Return the [x, y] coordinate for the center point of the cell that contains the specified text.  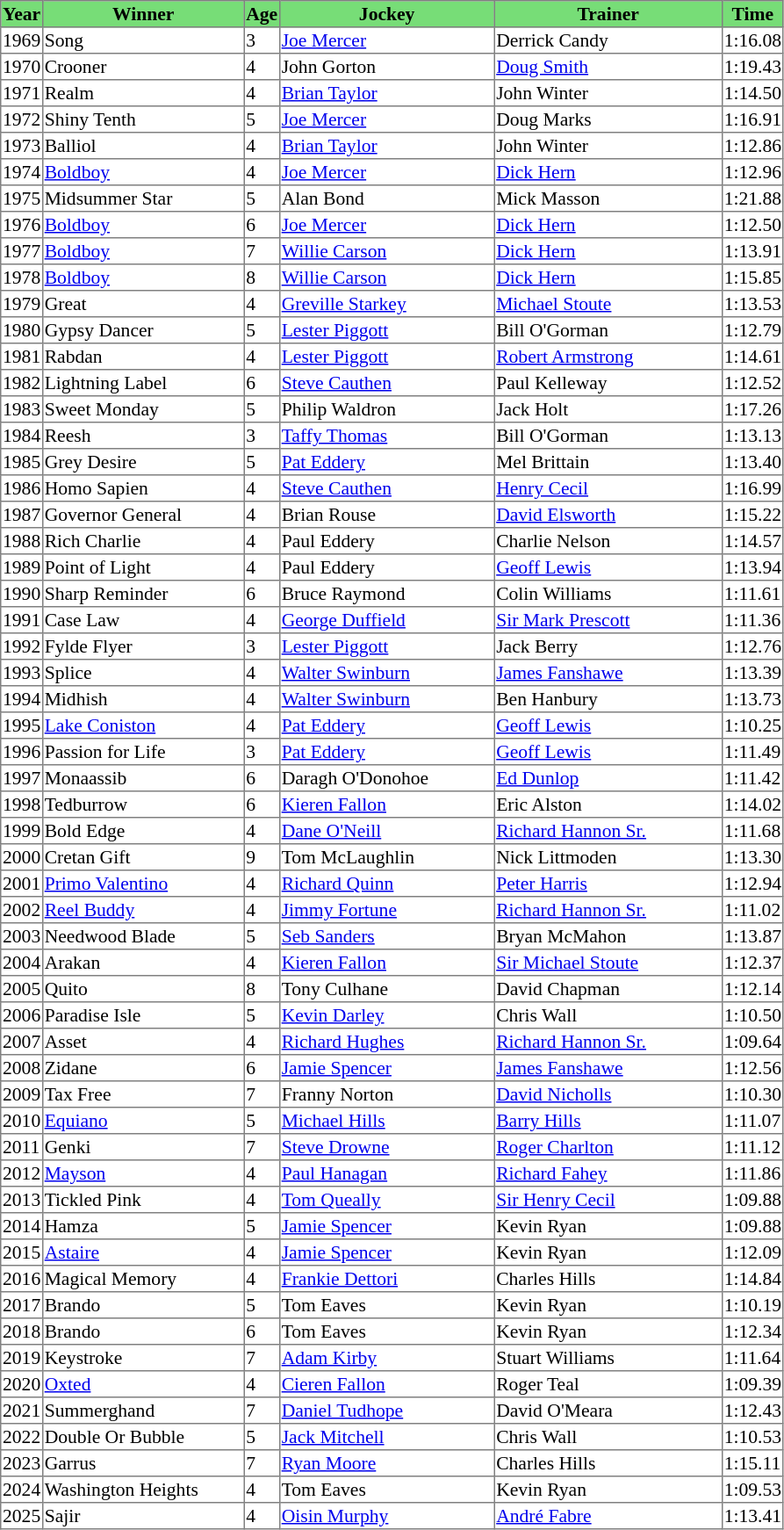
Jack Berry [608, 646]
Ben Hanbury [608, 699]
Mayson [143, 1173]
1:13.40 [752, 462]
Great [143, 304]
1:12.96 [752, 172]
1:15.11 [752, 1463]
1999 [22, 831]
1996 [22, 752]
1:14.57 [752, 541]
David Elsworth [608, 515]
Sajir [143, 1516]
John Gorton [386, 67]
1:13.94 [752, 567]
1:13.91 [752, 251]
2024 [22, 1490]
2023 [22, 1463]
2008 [22, 1068]
1:11.68 [752, 831]
1:12.56 [752, 1068]
1:13.30 [752, 857]
1:13.87 [752, 936]
Washington Heights [143, 1490]
1:16.91 [752, 119]
1:13.13 [752, 436]
Tom Queally [386, 1200]
Jack Holt [608, 409]
Fylde Flyer [143, 646]
1:10.25 [752, 725]
1:10.19 [752, 1305]
1:11.02 [752, 910]
Sweet Monday [143, 409]
Roger Charlton [608, 1147]
Richard Quinn [386, 884]
Mick Masson [608, 198]
Steve Drowne [386, 1147]
1:10.30 [752, 1094]
Genki [143, 1147]
1:12.86 [752, 146]
1:14.61 [752, 357]
Case Law [143, 620]
1:12.94 [752, 884]
1988 [22, 541]
Jimmy Fortune [386, 910]
2006 [22, 1015]
Eric Alston [608, 805]
2004 [22, 963]
1995 [22, 725]
1994 [22, 699]
1978 [22, 278]
1981 [22, 357]
Nick Littmoden [608, 857]
1:21.88 [752, 198]
Monaassib [143, 778]
1:10.53 [752, 1437]
1970 [22, 67]
1983 [22, 409]
Richard Fahey [608, 1173]
Reesh [143, 436]
2017 [22, 1305]
Bruce Raymond [386, 594]
Sir Michael Stoute [608, 963]
1:12.52 [752, 383]
Henry Cecil [608, 488]
1:11.61 [752, 594]
Cieren Fallon [386, 1384]
1975 [22, 198]
1974 [22, 172]
Paul Hanagan [386, 1173]
Derrick Candy [608, 40]
Doug Marks [608, 119]
1989 [22, 567]
Roger Teal [608, 1384]
1987 [22, 515]
1:12.14 [752, 989]
Astaire [143, 1252]
2014 [22, 1226]
Seb Sanders [386, 936]
Year [22, 14]
1:12.34 [752, 1332]
Paul Kelleway [608, 383]
1972 [22, 119]
Lake Coniston [143, 725]
Equiano [143, 1121]
Ryan Moore [386, 1463]
1:15.22 [752, 515]
1993 [22, 673]
2016 [22, 1279]
1:12.50 [752, 225]
2021 [22, 1411]
Taffy Thomas [386, 436]
Arakan [143, 963]
1973 [22, 146]
Bold Edge [143, 831]
Rabdan [143, 357]
2018 [22, 1332]
1:16.08 [752, 40]
Tickled Pink [143, 1200]
2022 [22, 1437]
George Duffield [386, 620]
Needwood Blade [143, 936]
1:16.99 [752, 488]
1:09.39 [752, 1384]
1:09.53 [752, 1490]
1:11.07 [752, 1121]
Jack Mitchell [386, 1437]
Sharp Reminder [143, 594]
Greville Starkey [386, 304]
Summerghand [143, 1411]
2015 [22, 1252]
Homo Sapien [143, 488]
Midhish [143, 699]
9 [262, 857]
Robert Armstrong [608, 357]
Dane O'Neill [386, 831]
Alan Bond [386, 198]
Peter Harris [608, 884]
Rich Charlie [143, 541]
1:09.64 [752, 1042]
Primo Valentino [143, 884]
1992 [22, 646]
Doug Smith [608, 67]
Bryan McMahon [608, 936]
André Fabre [608, 1516]
Balliol [143, 146]
2009 [22, 1094]
2000 [22, 857]
1:12.43 [752, 1411]
Passion for Life [143, 752]
1:14.50 [752, 93]
Stuart Williams [608, 1358]
Cretan Gift [143, 857]
Gypsy Dancer [143, 330]
Magical Memory [143, 1279]
Adam Kirby [386, 1358]
Tax Free [143, 1094]
1984 [22, 436]
1971 [22, 93]
1986 [22, 488]
David O'Meara [608, 1411]
2011 [22, 1147]
Midsummer Star [143, 198]
1982 [22, 383]
1:14.84 [752, 1279]
Hamza [143, 1226]
Oisin Murphy [386, 1516]
1980 [22, 330]
1:13.53 [752, 304]
Richard Hughes [386, 1042]
David Nicholls [608, 1094]
Zidane [143, 1068]
1990 [22, 594]
Asset [143, 1042]
David Chapman [608, 989]
1991 [22, 620]
1997 [22, 778]
2001 [22, 884]
Keystroke [143, 1358]
2013 [22, 1200]
1:11.36 [752, 620]
Paradise Isle [143, 1015]
Sir Mark Prescott [608, 620]
2003 [22, 936]
Splice [143, 673]
Frankie Dettori [386, 1279]
1:11.12 [752, 1147]
2012 [22, 1173]
Daniel Tudhope [386, 1411]
Time [752, 14]
2025 [22, 1516]
1:10.50 [752, 1015]
2007 [22, 1042]
Michael Stoute [608, 304]
2020 [22, 1384]
1:11.86 [752, 1173]
Ed Dunlop [608, 778]
1:11.42 [752, 778]
Trainer [608, 14]
Daragh O'Donohoe [386, 778]
1985 [22, 462]
Lightning Label [143, 383]
1:12.76 [752, 646]
Charlie Nelson [608, 541]
Tony Culhane [386, 989]
Quito [143, 989]
Grey Desire [143, 462]
1:11.64 [752, 1358]
1:13.39 [752, 673]
Realm [143, 93]
1977 [22, 251]
Age [262, 14]
1976 [22, 225]
1:19.43 [752, 67]
Barry Hills [608, 1121]
Mel Brittain [608, 462]
Brian Rouse [386, 515]
Philip Waldron [386, 409]
1:14.02 [752, 805]
1:13.73 [752, 699]
2010 [22, 1121]
Shiny Tenth [143, 119]
Sir Henry Cecil [608, 1200]
Franny Norton [386, 1094]
Double Or Bubble [143, 1437]
1:11.49 [752, 752]
Reel Buddy [143, 910]
1:13.41 [752, 1516]
2002 [22, 910]
Tedburrow [143, 805]
Oxted [143, 1384]
Tom McLaughlin [386, 857]
1:17.26 [752, 409]
Governor General [143, 515]
1:12.79 [752, 330]
Crooner [143, 67]
1969 [22, 40]
1979 [22, 304]
1998 [22, 805]
2019 [22, 1358]
Garrus [143, 1463]
Jockey [386, 14]
Point of Light [143, 567]
1:12.09 [752, 1252]
Colin Williams [608, 594]
1:15.85 [752, 278]
Winner [143, 14]
Michael Hills [386, 1121]
2005 [22, 989]
Song [143, 40]
1:12.37 [752, 963]
Kevin Darley [386, 1015]
